Identify which cell holds the provided text, then report its (x, y) central coordinate. 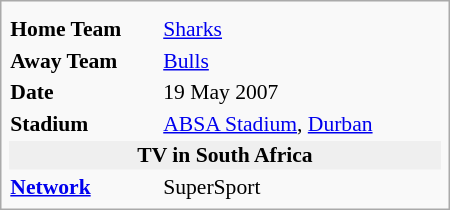
Network (84, 186)
Sharks (302, 29)
TV in South Africa (225, 155)
Date (84, 92)
Bulls (302, 60)
SuperSport (302, 186)
19 May 2007 (302, 92)
ABSA Stadium, Durban (302, 123)
Stadium (84, 123)
Home Team (84, 29)
Away Team (84, 60)
